Extract the (x, y) coordinate from the center of the cell holding the provided text.  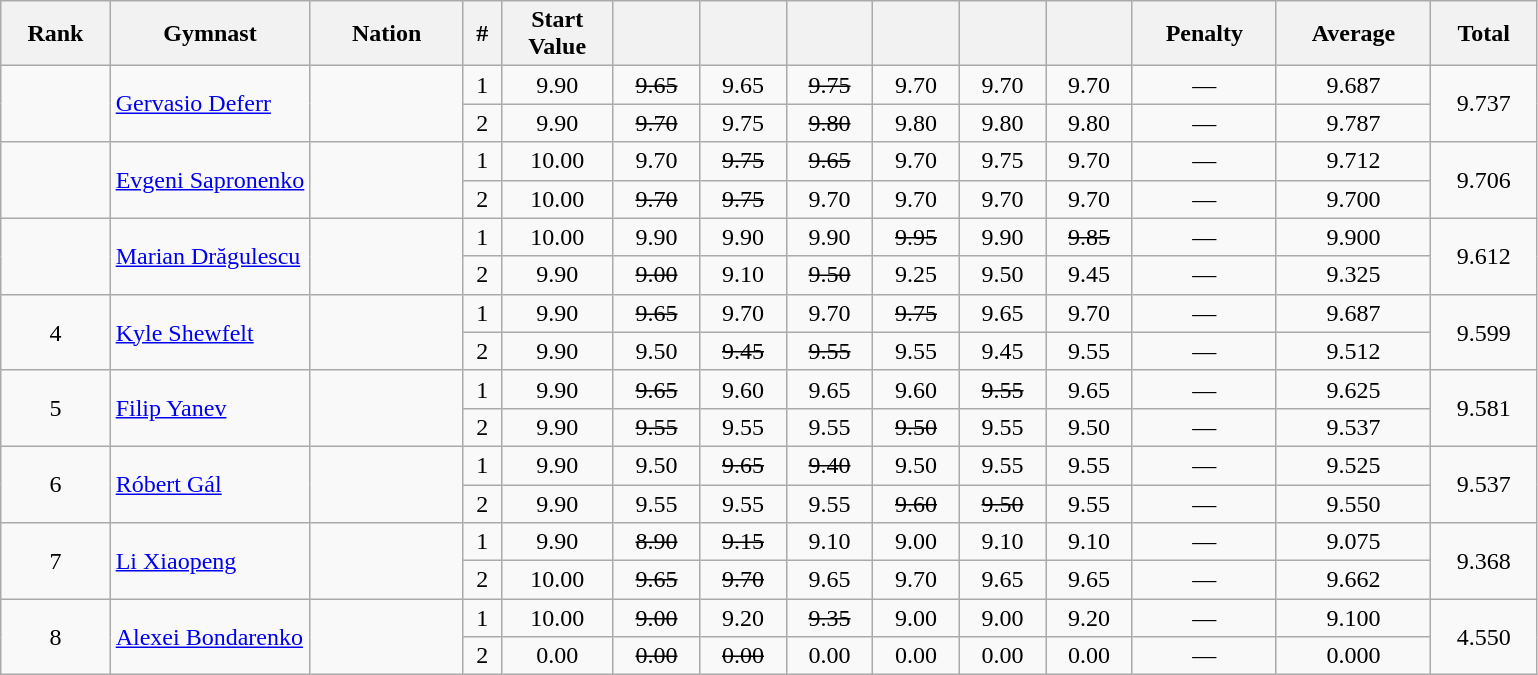
9.35 (830, 618)
9.712 (1353, 161)
Total (1484, 34)
9.95 (916, 237)
Gervasio Deferr (210, 104)
9.662 (1353, 580)
Kyle Shewfelt (210, 332)
Marian Drăgulescu (210, 256)
9.40 (830, 465)
Róbert Gál (210, 484)
9.612 (1484, 256)
9.100 (1353, 618)
Evgeni Sapronenko (210, 180)
7 (56, 561)
9.525 (1353, 465)
5 (56, 408)
9.737 (1484, 104)
Penalty (1204, 34)
0.000 (1353, 656)
6 (56, 484)
9.85 (1090, 237)
8.90 (656, 542)
9.700 (1353, 199)
9.550 (1353, 503)
8 (56, 637)
9.25 (916, 275)
Filip Yanev (210, 408)
9.512 (1353, 351)
Li Xiaopeng (210, 561)
9.325 (1353, 275)
9.625 (1353, 389)
Gymnast (210, 34)
Rank (56, 34)
9.900 (1353, 237)
4 (56, 332)
9.599 (1484, 332)
# (482, 34)
9.706 (1484, 180)
Nation (387, 34)
9.075 (1353, 542)
9.787 (1353, 123)
Average (1353, 34)
4.550 (1484, 637)
Alexei Bondarenko (210, 637)
9.581 (1484, 408)
9.15 (744, 542)
9.368 (1484, 561)
StartValue (557, 34)
